Determine the (x, y) coordinate at the center of the cell enclosing the given text.  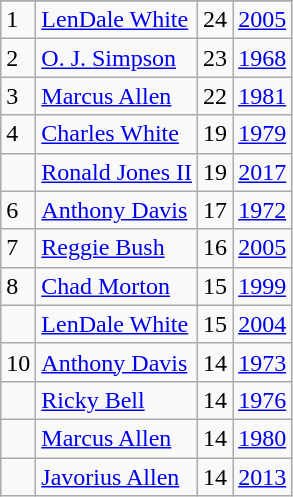
1979 (262, 134)
23 (216, 58)
Chad Morton (117, 286)
1973 (262, 362)
1972 (262, 210)
17 (216, 210)
2017 (262, 172)
2004 (262, 324)
1981 (262, 96)
1 (18, 20)
3 (18, 96)
2 (18, 58)
1976 (262, 400)
16 (216, 248)
8 (18, 286)
10 (18, 362)
1980 (262, 438)
6 (18, 210)
1968 (262, 58)
1999 (262, 286)
7 (18, 248)
4 (18, 134)
Javorius Allen (117, 477)
O. J. Simpson (117, 58)
Charles White (117, 134)
2013 (262, 477)
24 (216, 20)
Ronald Jones II (117, 172)
22 (216, 96)
Ricky Bell (117, 400)
Reggie Bush (117, 248)
